Find where the given text appears and provide that cell's center as [x, y] coordinate. 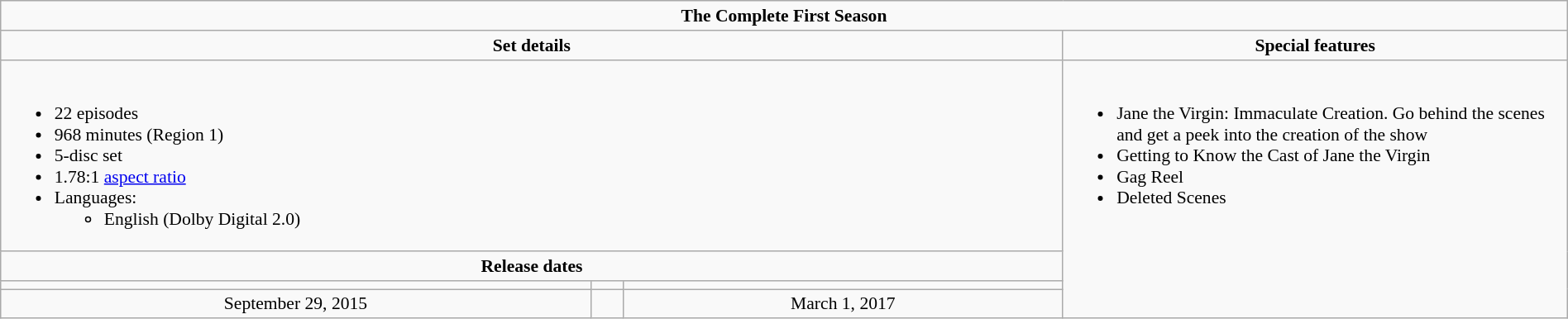
Set details [532, 45]
September 29, 2015 [296, 304]
Release dates [532, 266]
The Complete First Season [784, 16]
Special features [1315, 45]
22 episodes968 minutes (Region 1)5-disc set1.78:1 aspect ratioLanguages:English (Dolby Digital 2.0) [532, 155]
March 1, 2017 [844, 304]
